Provide the [x, y] coordinate of the cell's center where the given text is located.  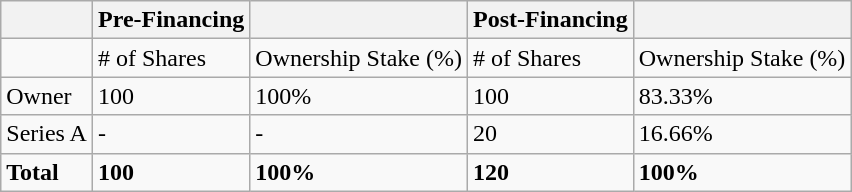
20 [550, 134]
83.33% [742, 96]
Post-Financing [550, 20]
16.66% [742, 134]
Total [47, 172]
Series A [47, 134]
Pre-Financing [170, 20]
120 [550, 172]
Owner [47, 96]
